Capture the cell that displays the provided text and extract its (x, y) central coordinate. 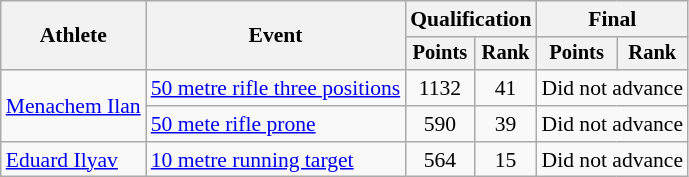
Qualification (470, 19)
50 metre rifle three positions (276, 88)
590 (440, 124)
39 (506, 124)
50 mete rifle prone (276, 124)
Event (276, 36)
Athlete (74, 36)
41 (506, 88)
Final (613, 19)
1132 (440, 88)
Menachem Ilan (74, 106)
